Capture the cell that displays the provided text and extract its (x, y) central coordinate. 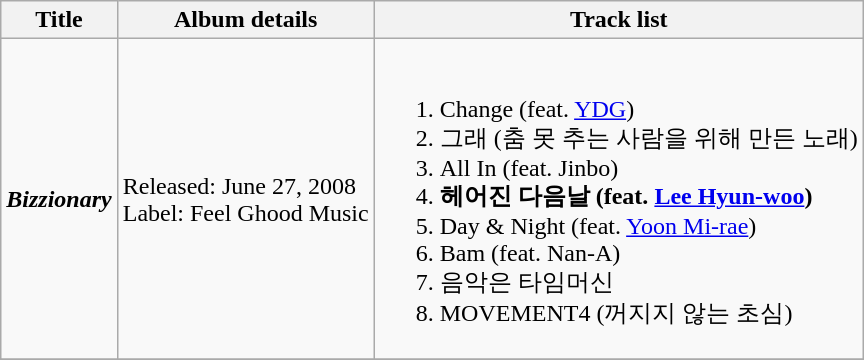
Title (59, 20)
Released: June 27, 2008Label: Feel Ghood Music (246, 199)
Track list (618, 20)
Album details (246, 20)
Bizzionary (59, 199)
